Scan for the cell matching the given text and deliver its [X, Y] coordinate at center. 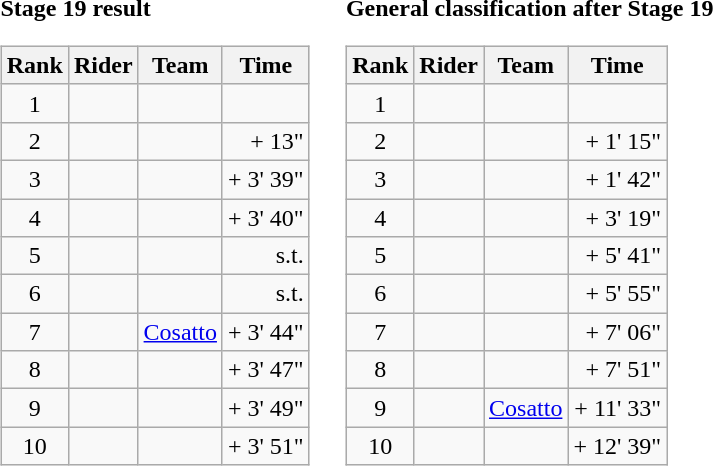
+ 11' 33" [618, 408]
+ 12' 39" [618, 446]
+ 13" [266, 141]
+ 7' 51" [618, 370]
+ 1' 42" [618, 179]
+ 3' 49" [266, 408]
+ 5' 41" [618, 256]
+ 3' 40" [266, 217]
+ 3' 19" [618, 217]
+ 3' 47" [266, 370]
+ 3' 44" [266, 332]
+ 5' 55" [618, 294]
+ 3' 51" [266, 446]
+ 3' 39" [266, 179]
+ 7' 06" [618, 332]
+ 1' 15" [618, 141]
